From the cell containing the given text, extract its center point as (x, y) coordinate. 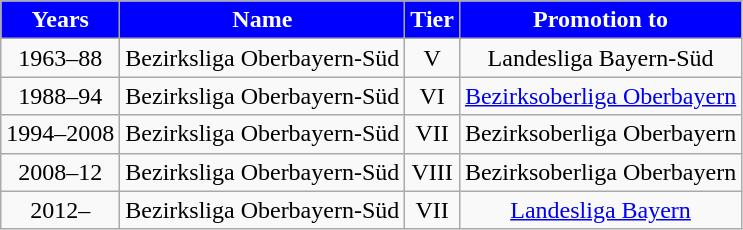
VIII (432, 172)
V (432, 58)
Tier (432, 20)
1963–88 (60, 58)
Landesliga Bayern-Süd (600, 58)
1988–94 (60, 96)
Landesliga Bayern (600, 210)
Name (262, 20)
Promotion to (600, 20)
VI (432, 96)
2012– (60, 210)
1994–2008 (60, 134)
2008–12 (60, 172)
Years (60, 20)
